From the cell containing the given text, extract its center point as (X, Y) coordinate. 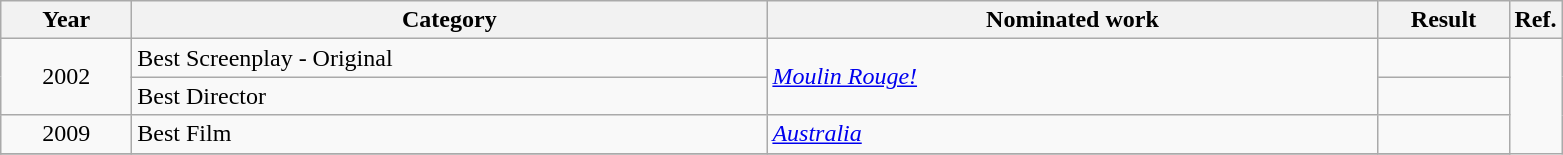
2002 (66, 77)
Category (450, 20)
Best Screenplay - Original (450, 58)
2009 (66, 134)
Australia (1072, 134)
Result (1444, 20)
Best Director (450, 96)
Moulin Rouge! (1072, 77)
Best Film (450, 134)
Year (66, 20)
Nominated work (1072, 20)
Ref. (1536, 20)
